Provide the [x, y] coordinate of the cell's center where the given text is located.  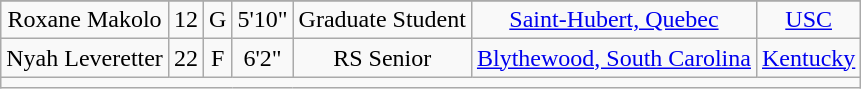
USC [808, 20]
F [217, 58]
G [217, 20]
RS Senior [382, 58]
6'2" [262, 58]
12 [186, 20]
5'10" [262, 20]
Blythewood, South Carolina [614, 58]
Nyah Leveretter [85, 58]
Kentucky [808, 58]
Roxane Makolo [85, 20]
Saint-Hubert, Quebec [614, 20]
22 [186, 58]
Graduate Student [382, 20]
